Capture the cell that displays the provided text and extract its [X, Y] central coordinate. 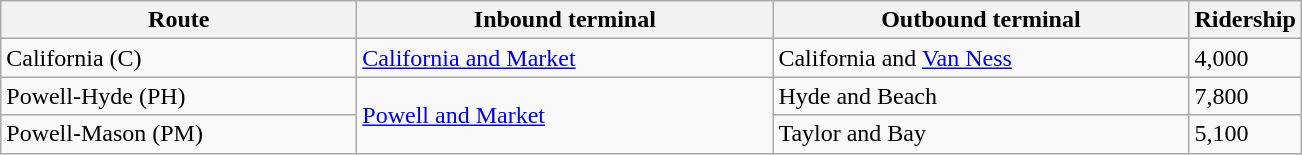
Powell and Market [565, 115]
5,100 [1245, 134]
Inbound terminal [565, 20]
Powell-Hyde (PH) [179, 96]
Powell-Mason (PM) [179, 134]
California and Market [565, 58]
California (C) [179, 58]
Route [179, 20]
Hyde and Beach [981, 96]
Outbound terminal [981, 20]
Taylor and Bay [981, 134]
Ridership [1245, 20]
4,000 [1245, 58]
7,800 [1245, 96]
California and Van Ness [981, 58]
